Locate the cell with the specified text and output its (X, Y) center coordinate. 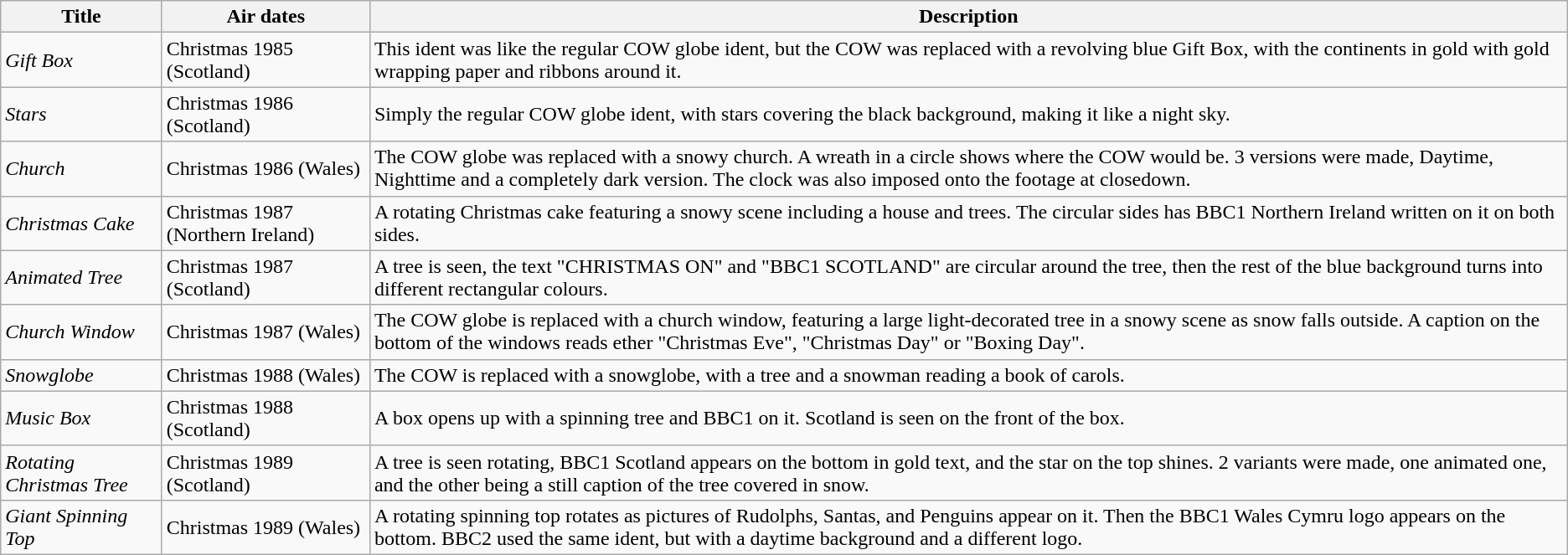
Christmas 1986 (Scotland) (266, 114)
Christmas 1987 (Scotland) (266, 278)
Snowglobe (81, 375)
Church Window (81, 331)
Church (81, 169)
Christmas 1985 (Scotland) (266, 60)
Christmas 1987 (Northern Ireland) (266, 223)
Giant Spinning Top (81, 527)
Christmas 1988 (Wales) (266, 375)
Christmas 1989 (Wales) (266, 527)
Christmas 1988 (Scotland) (266, 419)
Simply the regular COW globe ident, with stars covering the black background, making it like a night sky. (968, 114)
A box opens up with a spinning tree and BBC1 on it. Scotland is seen on the front of the box. (968, 419)
Christmas 1987 (Wales) (266, 331)
Rotating Christmas Tree (81, 472)
Christmas Cake (81, 223)
Stars (81, 114)
Christmas 1989 (Scotland) (266, 472)
Gift Box (81, 60)
Title (81, 17)
Description (968, 17)
Christmas 1986 (Wales) (266, 169)
Animated Tree (81, 278)
The COW is replaced with a snowglobe, with a tree and a snowman reading a book of carols. (968, 375)
Music Box (81, 419)
Air dates (266, 17)
